Scan for the cell matching the given text and deliver its [x, y] coordinate at center. 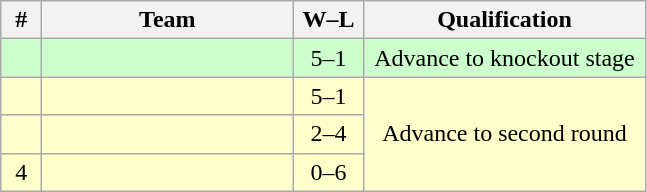
# [22, 20]
W–L [328, 20]
0–6 [328, 172]
4 [22, 172]
Qualification [504, 20]
Advance to second round [504, 134]
2–4 [328, 134]
Advance to knockout stage [504, 58]
Team [168, 20]
